Return the [X, Y] coordinate for the center point of the cell that contains the specified text.  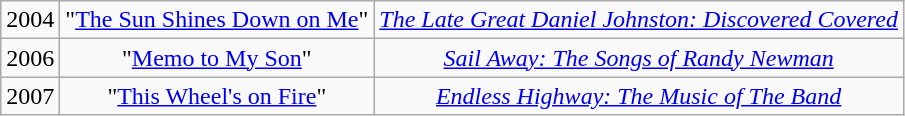
"Memo to My Son" [217, 58]
2007 [30, 96]
"The Sun Shines Down on Me" [217, 20]
Sail Away: The Songs of Randy Newman [639, 58]
2006 [30, 58]
"This Wheel's on Fire" [217, 96]
2004 [30, 20]
Endless Highway: The Music of The Band [639, 96]
The Late Great Daniel Johnston: Discovered Covered [639, 20]
